Capture the cell that displays the provided text and extract its [X, Y] central coordinate. 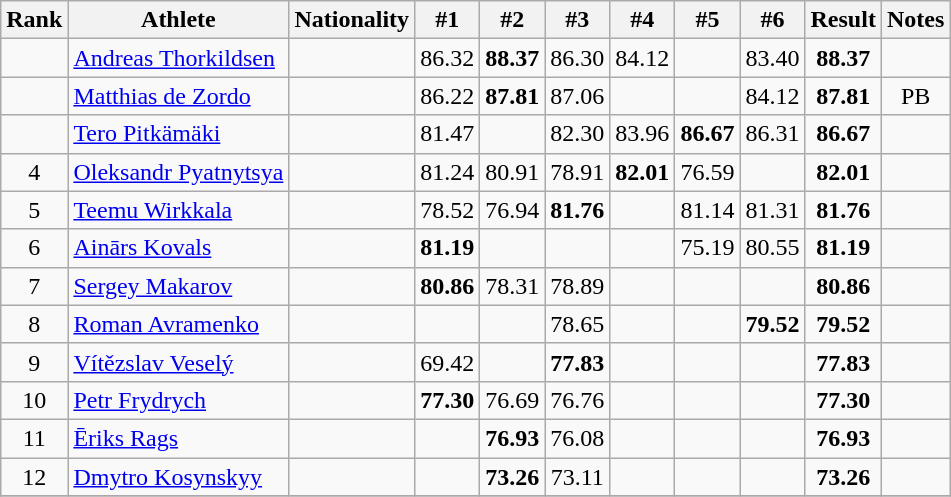
76.69 [512, 400]
Vítězslav Veselý [178, 362]
PB [915, 96]
Matthias de Zordo [178, 96]
78.52 [448, 210]
81.24 [448, 172]
Roman Avramenko [178, 324]
6 [34, 248]
Tero Pitkämäki [178, 134]
9 [34, 362]
Sergey Makarov [178, 286]
78.91 [578, 172]
Result [843, 20]
81.47 [448, 134]
10 [34, 400]
Dmytro Kosynskyy [178, 477]
Ainārs Kovals [178, 248]
Athlete [178, 20]
86.31 [772, 134]
#5 [708, 20]
76.94 [512, 210]
#4 [642, 20]
#6 [772, 20]
75.19 [708, 248]
83.40 [772, 58]
7 [34, 286]
86.22 [448, 96]
78.31 [512, 286]
11 [34, 438]
Teemu Wirkkala [178, 210]
76.59 [708, 172]
83.96 [642, 134]
#1 [448, 20]
Rank [34, 20]
76.08 [578, 438]
80.91 [512, 172]
82.30 [578, 134]
#2 [512, 20]
69.42 [448, 362]
87.06 [578, 96]
#3 [578, 20]
76.76 [578, 400]
78.65 [578, 324]
Oleksandr Pyatnytsya [178, 172]
Andreas Thorkildsen [178, 58]
80.55 [772, 248]
Petr Frydrych [178, 400]
86.32 [448, 58]
81.31 [772, 210]
Notes [915, 20]
81.14 [708, 210]
8 [34, 324]
4 [34, 172]
78.89 [578, 286]
Ēriks Rags [178, 438]
12 [34, 477]
Nationality [352, 20]
73.11 [578, 477]
86.30 [578, 58]
5 [34, 210]
